Scan for the cell matching the given text and deliver its (X, Y) coordinate at center. 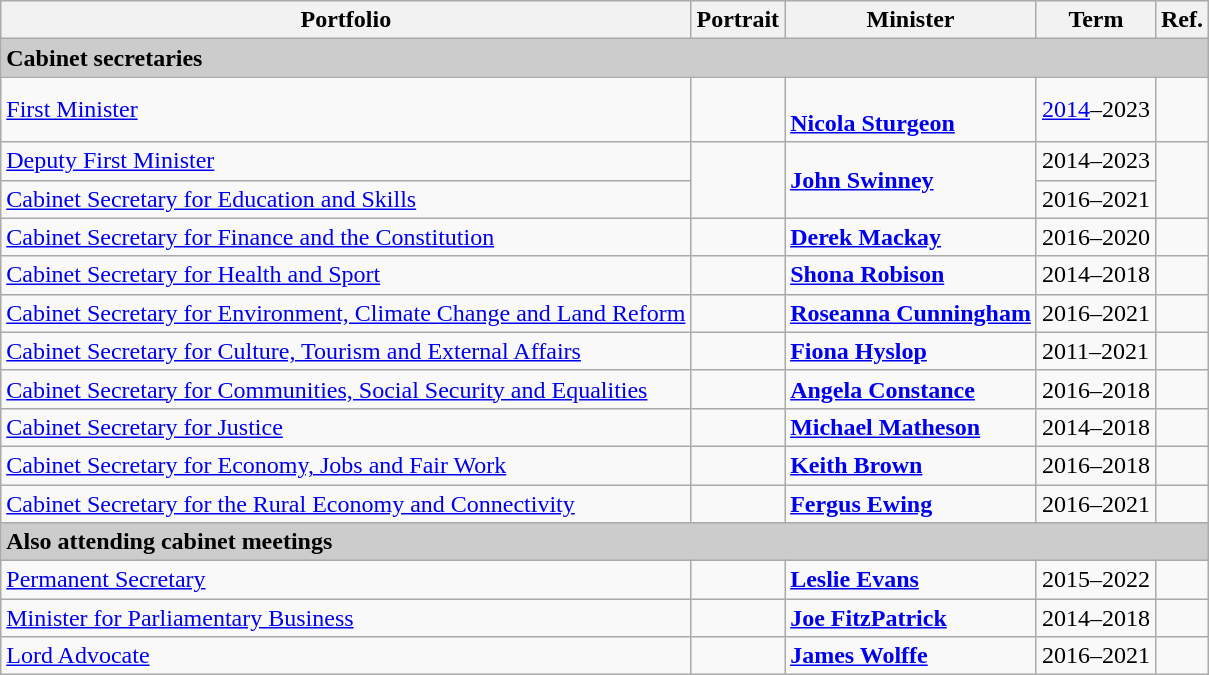
Fiona Hyslop (911, 351)
Cabinet Secretary for Finance and the Constitution (346, 237)
Ref. (1182, 20)
Nicola Sturgeon (911, 110)
James Wolffe (911, 656)
Joe FitzPatrick (911, 618)
Lord Advocate (346, 656)
First Minister (346, 110)
Derek Mackay (911, 237)
Cabinet Secretary for Economy, Jobs and Fair Work (346, 465)
Leslie Evans (911, 580)
Keith Brown (911, 465)
Portrait (738, 20)
Fergus Ewing (911, 503)
Portfolio (346, 20)
Cabinet Secretary for the Rural Economy and Connectivity (346, 503)
2016–2020 (1096, 237)
2011–2021 (1096, 351)
Angela Constance (911, 389)
Cabinet Secretary for Communities, Social Security and Equalities (346, 389)
Cabinet Secretary for Culture, Tourism and External Affairs (346, 351)
Shona Robison (911, 275)
Cabinet secretaries (605, 58)
Permanent Secretary (346, 580)
Cabinet Secretary for Education and Skills (346, 199)
Roseanna Cunningham (911, 313)
Cabinet Secretary for Environment, Climate Change and Land Reform (346, 313)
Also attending cabinet meetings (605, 542)
Minister for Parliamentary Business (346, 618)
Minister (911, 20)
Cabinet Secretary for Health and Sport (346, 275)
Cabinet Secretary for Justice (346, 427)
John Swinney (911, 180)
Term (1096, 20)
Michael Matheson (911, 427)
Deputy First Minister (346, 161)
2015–2022 (1096, 580)
